Output the (x, y) coordinate of the center of the cell containing the given text.  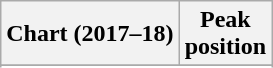
Peakposition (225, 34)
Chart (2017–18) (90, 34)
